Locate the cell with the specified text and output its [X, Y] center coordinate. 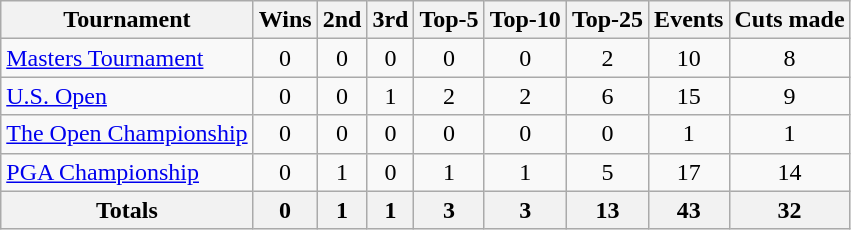
Wins [285, 20]
Top-10 [525, 20]
15 [689, 96]
14 [790, 172]
U.S. Open [127, 96]
Top-25 [607, 20]
Tournament [127, 20]
2nd [342, 20]
13 [607, 210]
Totals [127, 210]
9 [790, 96]
Top-5 [449, 20]
3rd [390, 20]
The Open Championship [127, 134]
5 [607, 172]
43 [689, 210]
PGA Championship [127, 172]
Cuts made [790, 20]
10 [689, 58]
17 [689, 172]
Events [689, 20]
32 [790, 210]
6 [607, 96]
8 [790, 58]
Masters Tournament [127, 58]
